Pinpoint the cell where the given text exists, returning its [x, y] midpoint coordinate. 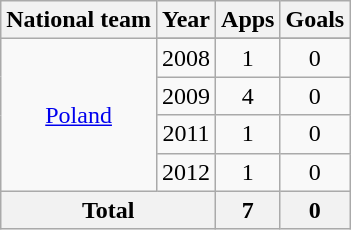
2008 [186, 58]
2009 [186, 96]
2011 [186, 134]
Poland [79, 115]
2012 [186, 172]
Total [108, 210]
Goals [315, 20]
Year [186, 20]
National team [79, 20]
Apps [248, 20]
7 [248, 210]
4 [248, 96]
